Determine the (X, Y) coordinate at the center of the cell enclosing the given text.  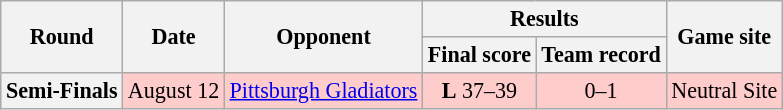
Date (174, 36)
0–1 (601, 90)
Opponent (323, 36)
Pittsburgh Gladiators (323, 90)
Results (544, 18)
Team record (601, 54)
L 37–39 (480, 90)
Semi-Finals (62, 90)
Neutral Site (724, 90)
Game site (724, 36)
Final score (480, 54)
Round (62, 36)
August 12 (174, 90)
